Capture the cell that displays the provided text and extract its [X, Y] central coordinate. 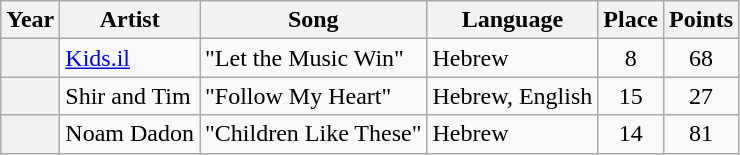
15 [631, 96]
"Let the Music Win" [314, 58]
Hebrew, English [512, 96]
Noam Dadon [130, 134]
14 [631, 134]
Artist [130, 20]
68 [702, 58]
Points [702, 20]
Language [512, 20]
Song [314, 20]
"Children Like These" [314, 134]
Shir and Tim [130, 96]
81 [702, 134]
8 [631, 58]
27 [702, 96]
Kids.il [130, 58]
Year [30, 20]
Place [631, 20]
"Follow My Heart" [314, 96]
